Find where the given text appears and provide that cell's center as [X, Y] coordinate. 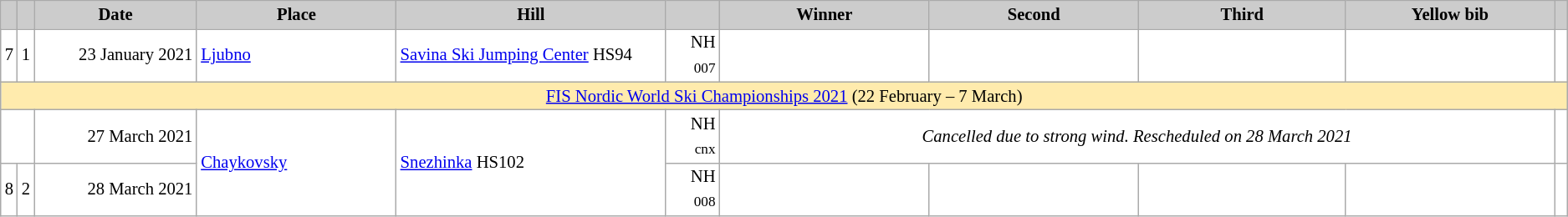
NH 007 [692, 55]
27 March 2021 [115, 135]
2 [26, 189]
Place [296, 14]
Cancelled due to strong wind. Rescheduled on 28 March 2021 [1136, 135]
8 [9, 189]
7 [9, 55]
Chaykovsky [296, 162]
Third [1242, 14]
Hill [531, 14]
NH cnx [692, 135]
Winner [825, 14]
28 March 2021 [115, 189]
FIS Nordic World Ski Championships 2021 (22 February – 7 March) [784, 96]
Snezhinka HS102 [531, 162]
Date [115, 14]
Savina Ski Jumping Center HS94 [531, 55]
Yellow bib [1450, 14]
Second [1034, 14]
23 January 2021 [115, 55]
Ljubno [296, 55]
1 [26, 55]
NH 008 [692, 189]
